Pinpoint the cell where the given text exists, returning its [x, y] midpoint coordinate. 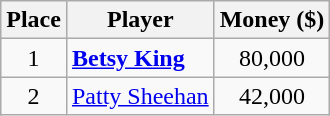
Money ($) [272, 20]
80,000 [272, 58]
Betsy King [140, 58]
42,000 [272, 96]
Player [140, 20]
Patty Sheehan [140, 96]
2 [34, 96]
1 [34, 58]
Place [34, 20]
